Find where the given text appears and provide that cell's center as (X, Y) coordinate. 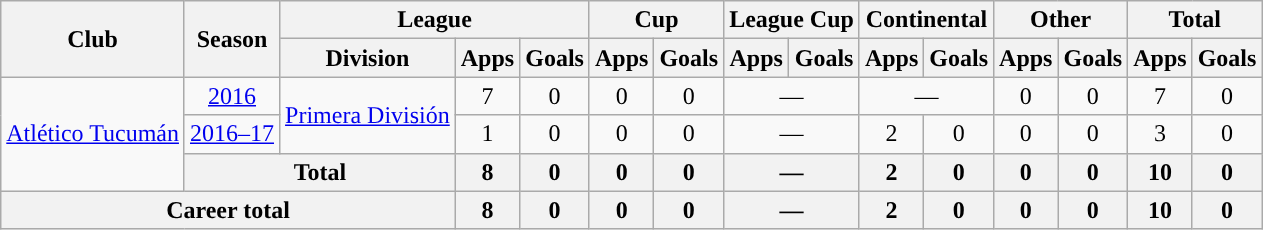
League (435, 20)
Career total (228, 210)
Atlético Tucumán (93, 134)
Cup (656, 20)
2016 (232, 96)
3 (1160, 134)
Other (1061, 20)
Division (368, 58)
League Cup (792, 20)
2016–17 (232, 134)
Club (93, 39)
Primera División (368, 115)
Season (232, 39)
1 (487, 134)
Continental (926, 20)
